Pinpoint the cell where the given text exists, returning its [x, y] midpoint coordinate. 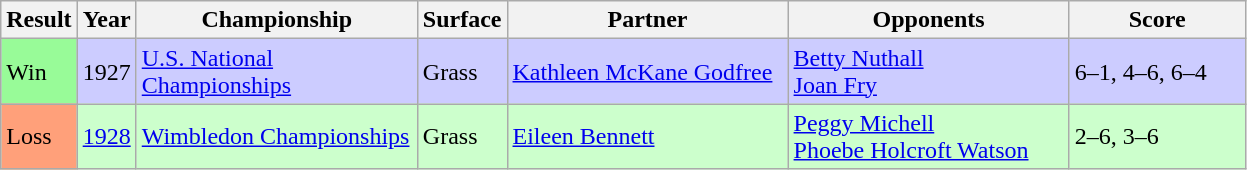
1928 [106, 136]
Betty Nuthall Joan Fry [928, 72]
Surface [462, 20]
Win [39, 72]
Year [106, 20]
Result [39, 20]
1927 [106, 72]
Eileen Bennett [648, 136]
Wimbledon Championships [276, 136]
Loss [39, 136]
2–6, 3–6 [1157, 136]
Opponents [928, 20]
U.S. National Championships [276, 72]
Score [1157, 20]
Kathleen McKane Godfree [648, 72]
6–1, 4–6, 6–4 [1157, 72]
Championship [276, 20]
Peggy Michell Phoebe Holcroft Watson [928, 136]
Partner [648, 20]
